Pinpoint the cell where the given text exists, returning its (x, y) midpoint coordinate. 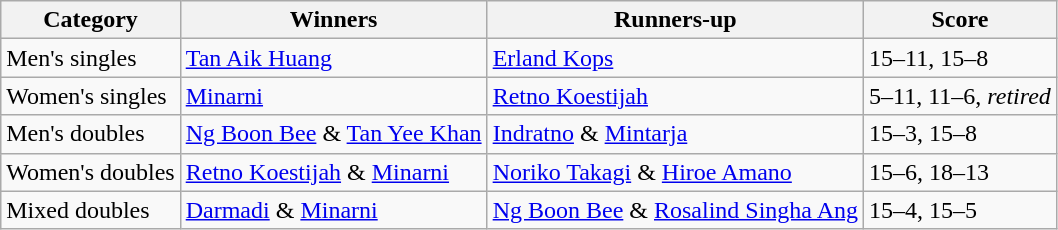
15–11, 15–8 (960, 58)
Score (960, 20)
15–6, 18–13 (960, 172)
Noriko Takagi & Hiroe Amano (675, 172)
Men's singles (90, 58)
5–11, 11–6, retired (960, 96)
15–4, 15–5 (960, 210)
Women's singles (90, 96)
Ng Boon Bee & Rosalind Singha Ang (675, 210)
Mixed doubles (90, 210)
Retno Koestijah (675, 96)
Ng Boon Bee & Tan Yee Khan (334, 134)
Runners-up (675, 20)
Indratno & Mintarja (675, 134)
Darmadi & Minarni (334, 210)
Retno Koestijah & Minarni (334, 172)
Minarni (334, 96)
Winners (334, 20)
Erland Kops (675, 58)
15–3, 15–8 (960, 134)
Men's doubles (90, 134)
Category (90, 20)
Women's doubles (90, 172)
Tan Aik Huang (334, 58)
